Capture the cell that displays the provided text and extract its (x, y) central coordinate. 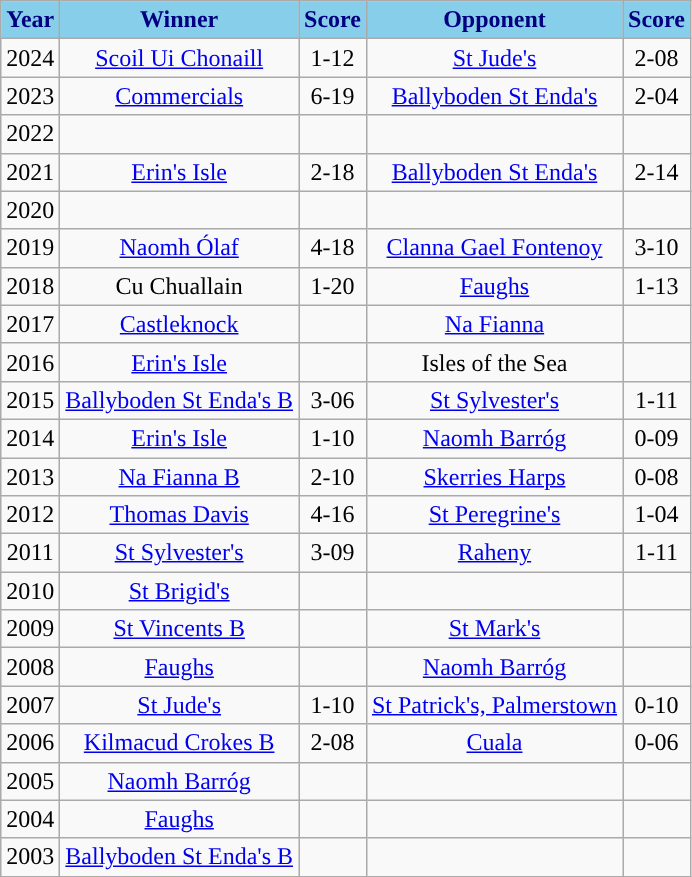
4-18 (333, 248)
3-06 (333, 400)
2017 (30, 324)
Castleknock (180, 324)
2012 (30, 515)
St Mark's (494, 629)
Winner (180, 20)
2014 (30, 438)
2008 (30, 667)
0-06 (657, 743)
2-14 (657, 172)
2009 (30, 629)
2007 (30, 705)
Raheny (494, 553)
2010 (30, 591)
2005 (30, 781)
Scoil Ui Chonaill (180, 58)
St Brigid's (180, 591)
2022 (30, 134)
Naomh Ólaf (180, 248)
2004 (30, 819)
2024 (30, 58)
2-04 (657, 96)
1-12 (333, 58)
0-09 (657, 438)
Clanna Gael Fontenoy (494, 248)
Year (30, 20)
St Vincents B (180, 629)
St Patrick's, Palmerstown (494, 705)
1-20 (333, 286)
2-18 (333, 172)
0-10 (657, 705)
3-09 (333, 553)
St Peregrine's (494, 515)
2023 (30, 96)
Opponent (494, 20)
1-13 (657, 286)
2018 (30, 286)
2013 (30, 477)
2019 (30, 248)
2020 (30, 210)
6-19 (333, 96)
4-16 (333, 515)
2011 (30, 553)
Cuala (494, 743)
2015 (30, 400)
2-10 (333, 477)
2006 (30, 743)
Na Fianna B (180, 477)
Skerries Harps (494, 477)
1-04 (657, 515)
2003 (30, 857)
Kilmacud Crokes B (180, 743)
Commercials (180, 96)
Thomas Davis (180, 515)
2021 (30, 172)
Isles of the Sea (494, 362)
3-10 (657, 248)
Cu Chuallain (180, 286)
0-08 (657, 477)
Na Fianna (494, 324)
2016 (30, 362)
